Return (X, Y) of the center of cell containing provided text 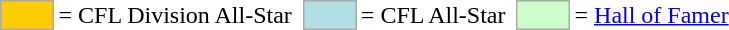
= CFL Division All-Star (175, 15)
= CFL All-Star (433, 15)
